Identify which cell holds the provided text, then report its [x, y] central coordinate. 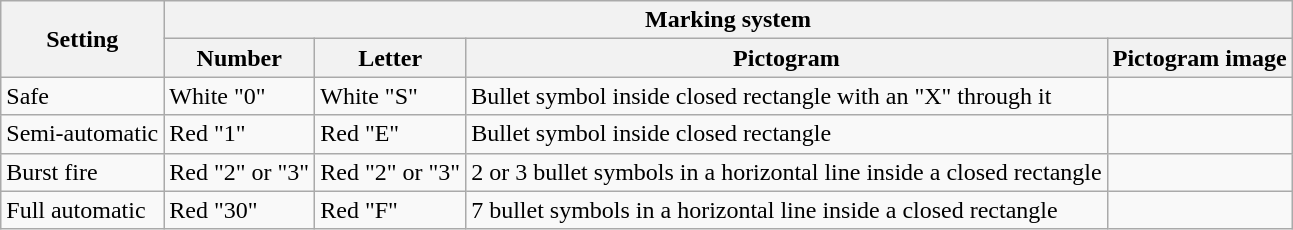
Pictogram image [1200, 58]
Full automatic [82, 210]
White "0" [240, 96]
Red "F" [390, 210]
Red "30" [240, 210]
7 bullet symbols in a horizontal line inside a closed rectangle [787, 210]
Number [240, 58]
Bullet symbol inside closed rectangle with an "X" through it [787, 96]
Letter [390, 58]
Marking system [728, 20]
Red "1" [240, 134]
Setting [82, 39]
Pictogram [787, 58]
Safe [82, 96]
Semi-automatic [82, 134]
Red "E" [390, 134]
Bullet symbol inside closed rectangle [787, 134]
White "S" [390, 96]
Burst fire [82, 172]
2 or 3 bullet symbols in a horizontal line inside a closed rectangle [787, 172]
